Determine the [x, y] coordinate at the center of the cell enclosing the given text.  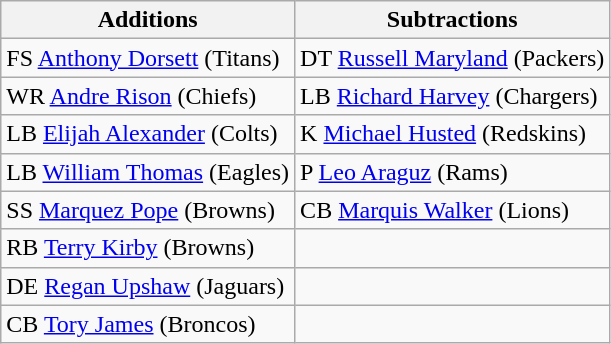
CB Tory James (Broncos) [148, 324]
LB Richard Harvey (Chargers) [452, 96]
K Michael Husted (Redskins) [452, 134]
DE Regan Upshaw (Jaguars) [148, 286]
WR Andre Rison (Chiefs) [148, 96]
Additions [148, 20]
LB Elijah Alexander (Colts) [148, 134]
DT Russell Maryland (Packers) [452, 58]
Subtractions [452, 20]
FS Anthony Dorsett (Titans) [148, 58]
RB Terry Kirby (Browns) [148, 248]
CB Marquis Walker (Lions) [452, 210]
P Leo Araguz (Rams) [452, 172]
LB William Thomas (Eagles) [148, 172]
SS Marquez Pope (Browns) [148, 210]
